Determine the (x, y) coordinate at the center of the cell enclosing the given text.  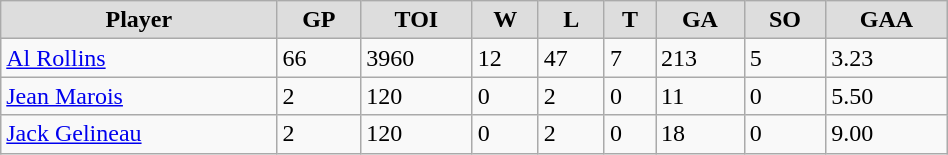
66 (319, 58)
W (505, 20)
TOI (416, 20)
SO (784, 20)
3.23 (887, 58)
Jean Marois (139, 96)
GA (700, 20)
5 (784, 58)
L (571, 20)
12 (505, 58)
9.00 (887, 134)
7 (630, 58)
47 (571, 58)
3960 (416, 58)
Player (139, 20)
T (630, 20)
18 (700, 134)
5.50 (887, 96)
11 (700, 96)
213 (700, 58)
GP (319, 20)
Jack Gelineau (139, 134)
Al Rollins (139, 58)
GAA (887, 20)
